Find where the given text appears and provide that cell's center as (x, y) coordinate. 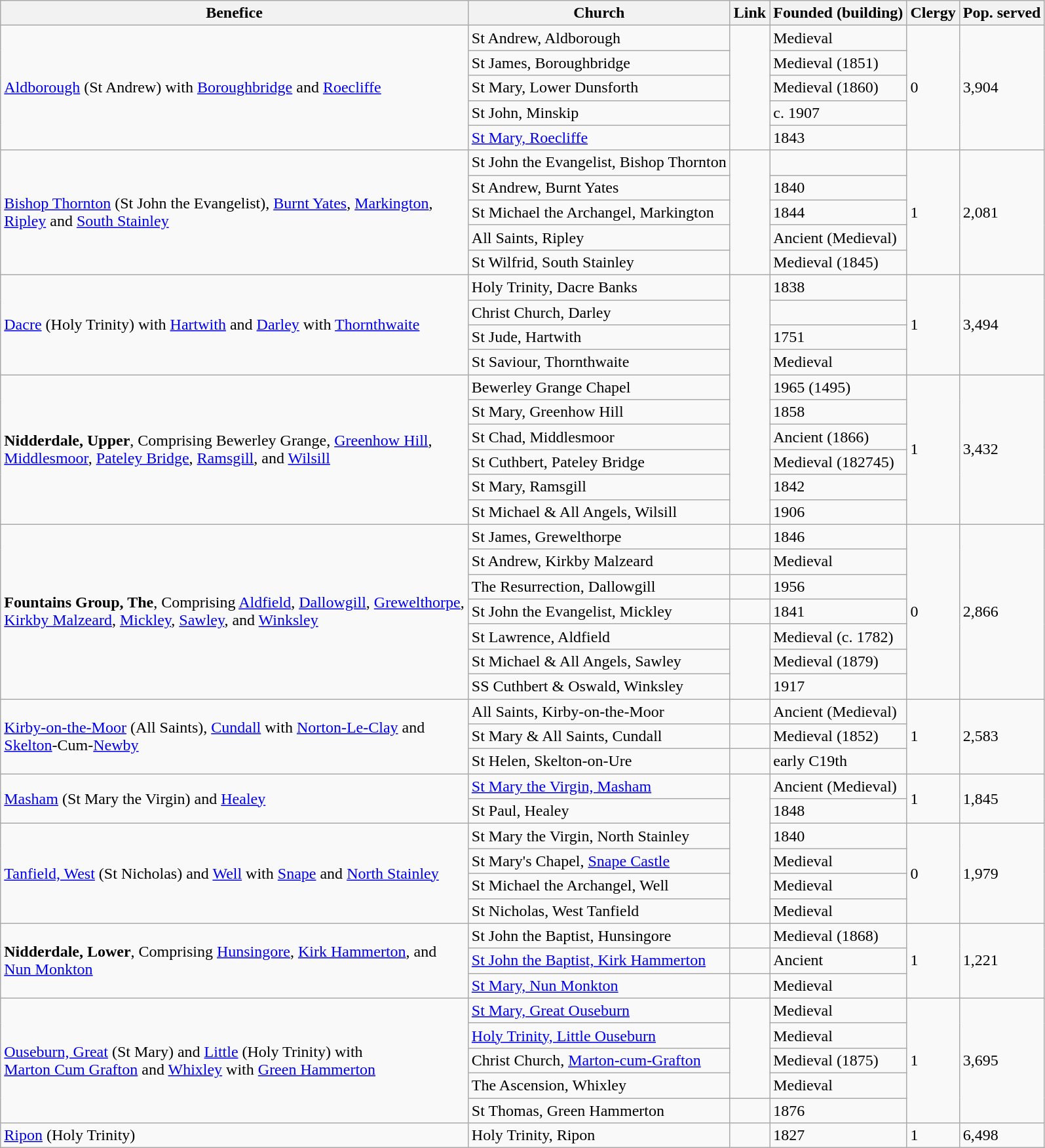
1,845 (1002, 799)
St Chad, Middlesmoor (599, 437)
Holy Trinity, Ripon (599, 1136)
1848 (839, 811)
St Mary the Virgin, Masham (599, 786)
Christ Church, Marton-cum-Grafton (599, 1060)
St Paul, Healey (599, 811)
St James, Boroughbridge (599, 63)
1858 (839, 412)
Medieval (c. 1782) (839, 636)
Nidderdale, Lower, Comprising Hunsingore, Kirk Hammerton, andNun Monkton (235, 961)
3,904 (1002, 88)
Medieval (1845) (839, 262)
St Thomas, Green Hammerton (599, 1111)
1838 (839, 287)
Bishop Thornton (St John the Evangelist), Burnt Yates, Markington,Ripley and South Stainley (235, 212)
St John the Evangelist, Bishop Thornton (599, 163)
St Mary, Roecliffe (599, 138)
Ouseburn, Great (St Mary) and Little (Holy Trinity) withMarton Cum Grafton and Whixley with Green Hammerton (235, 1060)
Church (599, 13)
St Mary, Lower Dunsforth (599, 88)
Bewerley Grange Chapel (599, 387)
Clergy (933, 13)
3,432 (1002, 450)
2,081 (1002, 212)
St Andrew, Burnt Yates (599, 187)
St Cuthbert, Pateley Bridge (599, 462)
1844 (839, 212)
c. 1907 (839, 113)
St Michael the Archangel, Well (599, 886)
Medieval (1879) (839, 661)
Aldborough (St Andrew) with Boroughbridge and Roecliffe (235, 88)
1843 (839, 138)
All Saints, Ripley (599, 237)
St Wilfrid, South Stainley (599, 262)
Medieval (1860) (839, 88)
St Lawrence, Aldfield (599, 636)
1827 (839, 1136)
1956 (839, 586)
Medieval (1868) (839, 936)
1,979 (1002, 873)
St Michael the Archangel, Markington (599, 212)
St Michael & All Angels, Sawley (599, 661)
St John the Baptist, Hunsingore (599, 936)
St Andrew, Kirkby Malzeard (599, 562)
1842 (839, 487)
1917 (839, 686)
Tanfield, West (St Nicholas) and Well with Snape and North Stainley (235, 873)
St Andrew, Aldborough (599, 38)
Ripon (Holy Trinity) (235, 1136)
St John the Evangelist, Mickley (599, 611)
Benefice (235, 13)
St Helen, Skelton-on-Ure (599, 761)
Medieval (182745) (839, 462)
Link (750, 13)
2,583 (1002, 736)
Ancient (839, 961)
St Mary, Nun Monkton (599, 985)
early C19th (839, 761)
St Mary's Chapel, Snape Castle (599, 861)
3,494 (1002, 324)
St Mary, Greenhow Hill (599, 412)
Holy Trinity, Little Ouseburn (599, 1035)
The Resurrection, Dallowgill (599, 586)
3,695 (1002, 1060)
6,498 (1002, 1136)
Masham (St Mary the Virgin) and Healey (235, 799)
The Ascension, Whixley (599, 1085)
St Nicholas, West Tanfield (599, 911)
All Saints, Kirby-on-the-Moor (599, 711)
St Michael & All Angels, Wilsill (599, 512)
St Mary & All Saints, Cundall (599, 737)
2,866 (1002, 611)
St Mary, Great Ouseburn (599, 1010)
St Saviour, Thornthwaite (599, 362)
St James, Grewelthorpe (599, 537)
St John, Minskip (599, 113)
Medieval (1875) (839, 1060)
Fountains Group, The, Comprising Aldfield, Dallowgill, Grewelthorpe,Kirkby Malzeard, Mickley, Sawley, and Winksley (235, 611)
Dacre (Holy Trinity) with Hartwith and Darley with Thornthwaite (235, 324)
Ancient (1866) (839, 437)
St John the Baptist, Kirk Hammerton (599, 961)
1906 (839, 512)
Nidderdale, Upper, Comprising Bewerley Grange, Greenhow Hill,Middlesmoor, Pateley Bridge, Ramsgill, and Wilsill (235, 450)
SS Cuthbert & Oswald, Winksley (599, 686)
1,221 (1002, 961)
1841 (839, 611)
Pop. served (1002, 13)
Founded (building) (839, 13)
1876 (839, 1111)
St Mary, Ramsgill (599, 487)
Christ Church, Darley (599, 313)
1965 (1495) (839, 387)
Medieval (1852) (839, 737)
St Jude, Hartwith (599, 337)
1751 (839, 337)
St Mary the Virgin, North Stainley (599, 836)
Medieval (1851) (839, 63)
Kirby-on-the-Moor (All Saints), Cundall with Norton-Le-Clay andSkelton-Cum-Newby (235, 736)
Holy Trinity, Dacre Banks (599, 287)
1846 (839, 537)
